Return the (x, y) coordinate for the center point of the cell that contains the specified text.  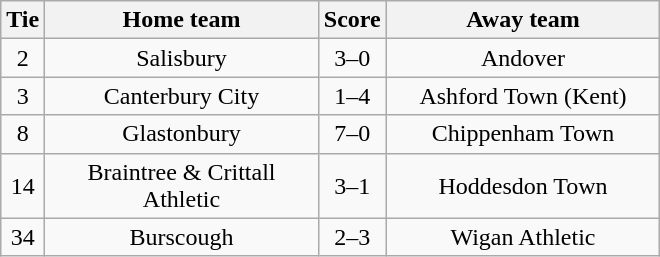
Away team (523, 20)
34 (23, 237)
3–0 (352, 58)
Braintree & Crittall Athletic (182, 186)
Andover (523, 58)
Tie (23, 20)
Salisbury (182, 58)
8 (23, 134)
Score (352, 20)
14 (23, 186)
Ashford Town (Kent) (523, 96)
Home team (182, 20)
Hoddesdon Town (523, 186)
Glastonbury (182, 134)
1–4 (352, 96)
3–1 (352, 186)
2 (23, 58)
2–3 (352, 237)
Burscough (182, 237)
Chippenham Town (523, 134)
3 (23, 96)
Canterbury City (182, 96)
Wigan Athletic (523, 237)
7–0 (352, 134)
